Search for the cell housing the specified text and yield its [x, y] center coordinate. 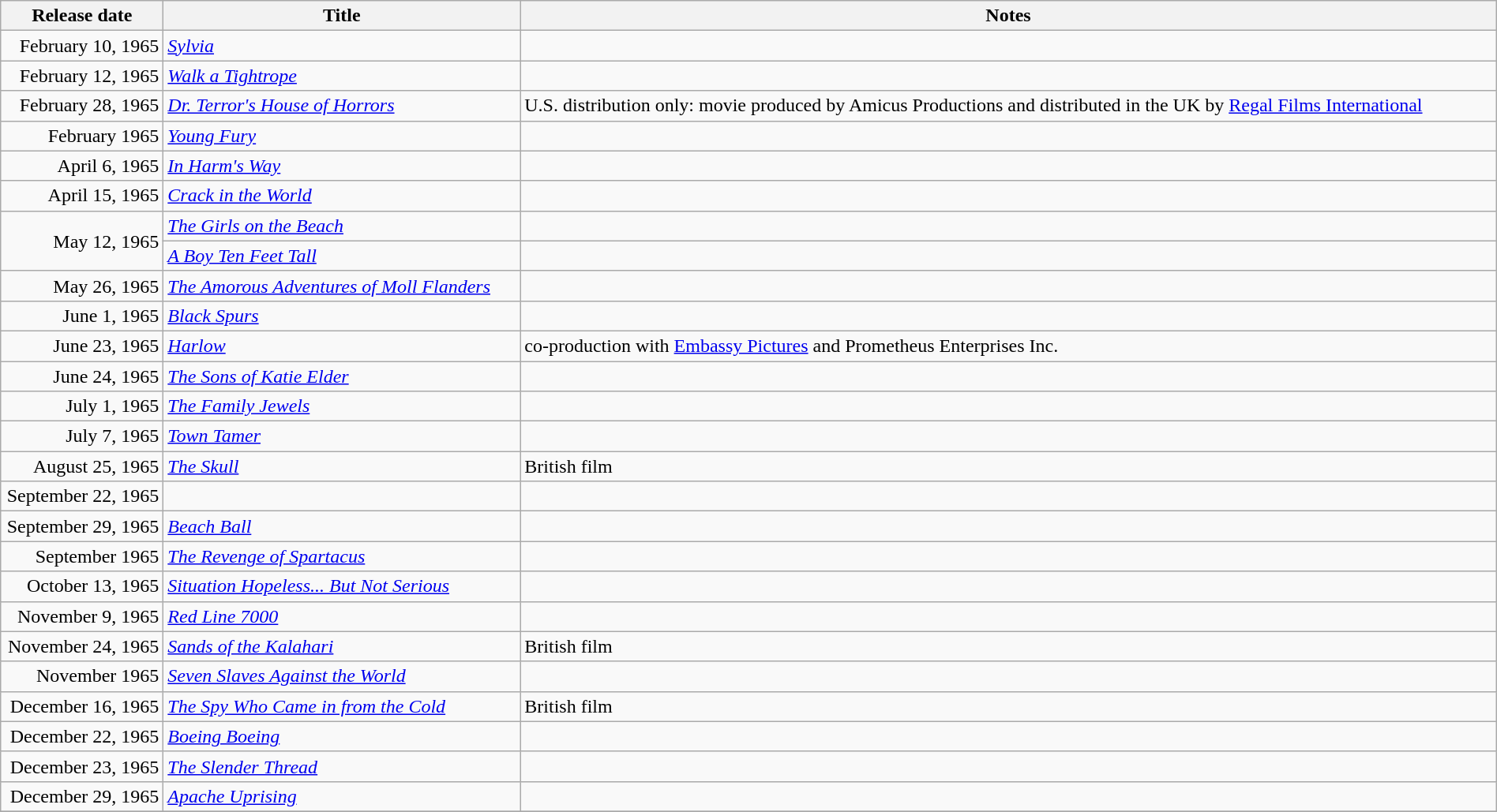
September 1965 [82, 556]
June 23, 1965 [82, 346]
The Amorous Adventures of Moll Flanders [342, 286]
June 1, 1965 [82, 316]
U.S. distribution only: movie produced by Amicus Productions and distributed in the UK by Regal Films International [1008, 106]
Crack in the World [342, 196]
July 7, 1965 [82, 436]
February 12, 1965 [82, 76]
The Skull [342, 466]
April 6, 1965 [82, 166]
May 12, 1965 [82, 241]
Walk a Tightrope [342, 76]
The Sons of Katie Elder [342, 376]
Sylvia [342, 46]
Beach Ball [342, 526]
Dr. Terror's House of Horrors [342, 106]
Release date [82, 16]
April 15, 1965 [82, 196]
co-production with Embassy Pictures and Prometheus Enterprises Inc. [1008, 346]
September 29, 1965 [82, 526]
The Spy Who Came in from the Cold [342, 706]
Boeing Boeing [342, 736]
Notes [1008, 16]
February 28, 1965 [82, 106]
Town Tamer [342, 436]
Harlow [342, 346]
December 16, 1965 [82, 706]
Seven Slaves Against the World [342, 676]
The Slender Thread [342, 766]
The Family Jewels [342, 406]
A Boy Ten Feet Tall [342, 256]
June 24, 1965 [82, 376]
Title [342, 16]
The Revenge of Spartacus [342, 556]
August 25, 1965 [82, 466]
September 22, 1965 [82, 496]
Sands of the Kalahari [342, 646]
Situation Hopeless... But Not Serious [342, 586]
November 1965 [82, 676]
November 24, 1965 [82, 646]
July 1, 1965 [82, 406]
The Girls on the Beach [342, 226]
October 13, 1965 [82, 586]
In Harm's Way [342, 166]
May 26, 1965 [82, 286]
December 29, 1965 [82, 796]
February 10, 1965 [82, 46]
Apache Uprising [342, 796]
December 23, 1965 [82, 766]
November 9, 1965 [82, 616]
Black Spurs [342, 316]
Young Fury [342, 136]
Red Line 7000 [342, 616]
February 1965 [82, 136]
December 22, 1965 [82, 736]
